From the cell containing the given text, extract its center point as [x, y] coordinate. 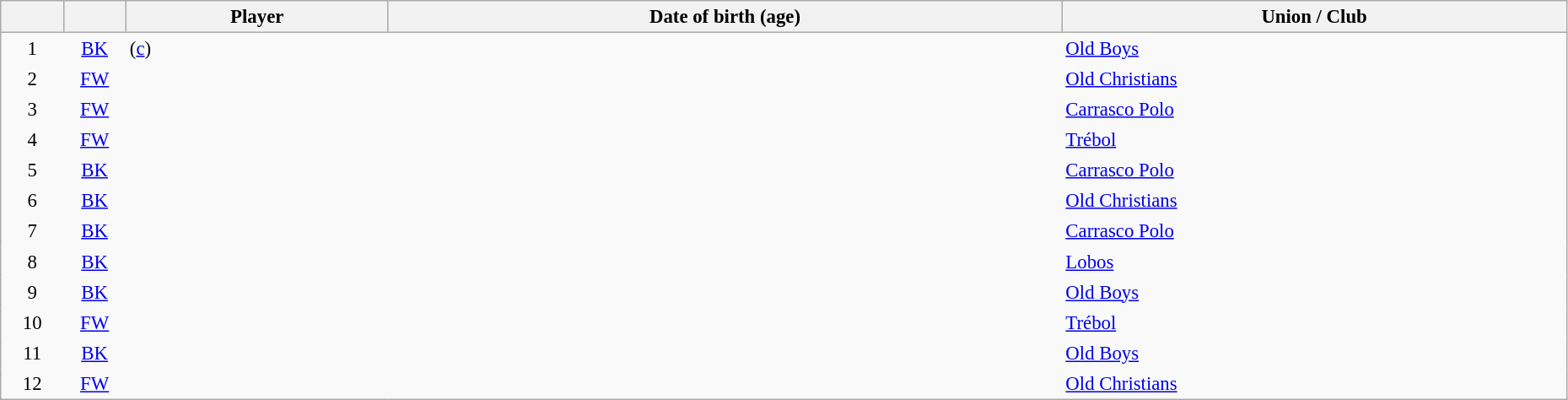
3 [32, 109]
8 [32, 262]
7 [32, 231]
Union / Club [1314, 17]
6 [32, 201]
11 [32, 353]
5 [32, 170]
10 [32, 322]
Date of birth (age) [725, 17]
4 [32, 140]
1 [32, 49]
Player [256, 17]
Lobos [1314, 262]
2 [32, 78]
9 [32, 292]
12 [32, 383]
(c) [256, 49]
